For the text-containing cell, return its midpoint in [x, y] coordinate format. 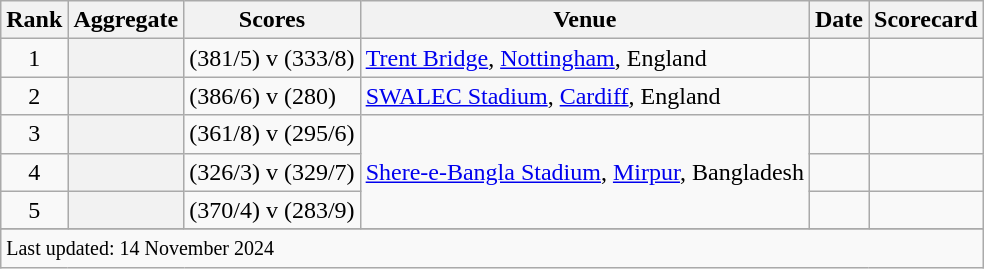
Trent Bridge, Nottingham, England [584, 58]
SWALEC Stadium, Cardiff, England [584, 96]
Scorecard [926, 20]
2 [34, 96]
(370/4) v (283/9) [272, 210]
(386/6) v (280) [272, 96]
5 [34, 210]
Aggregate [126, 20]
(361/8) v (295/6) [272, 134]
Last updated: 14 November 2024 [492, 248]
Date [838, 20]
(326/3) v (329/7) [272, 172]
1 [34, 58]
Venue [584, 20]
3 [34, 134]
(381/5) v (333/8) [272, 58]
Scores [272, 20]
Rank [34, 20]
4 [34, 172]
Shere-e-Bangla Stadium, Mirpur, Bangladesh [584, 172]
